Provide the (x, y) coordinate of the cell's center where the given text is located.  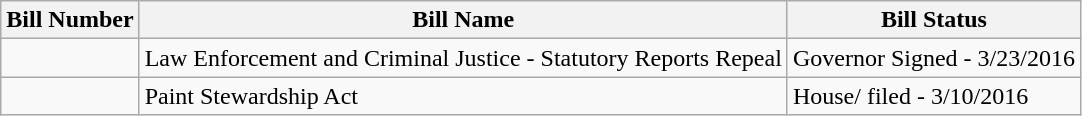
Governor Signed - 3/23/2016 (934, 58)
Bill Status (934, 20)
Bill Number (70, 20)
Bill Name (463, 20)
Paint Stewardship Act (463, 96)
Law Enforcement and Criminal Justice - Statutory Reports Repeal (463, 58)
House/ filed - 3/10/2016 (934, 96)
